Capture the cell that displays the provided text and extract its (x, y) central coordinate. 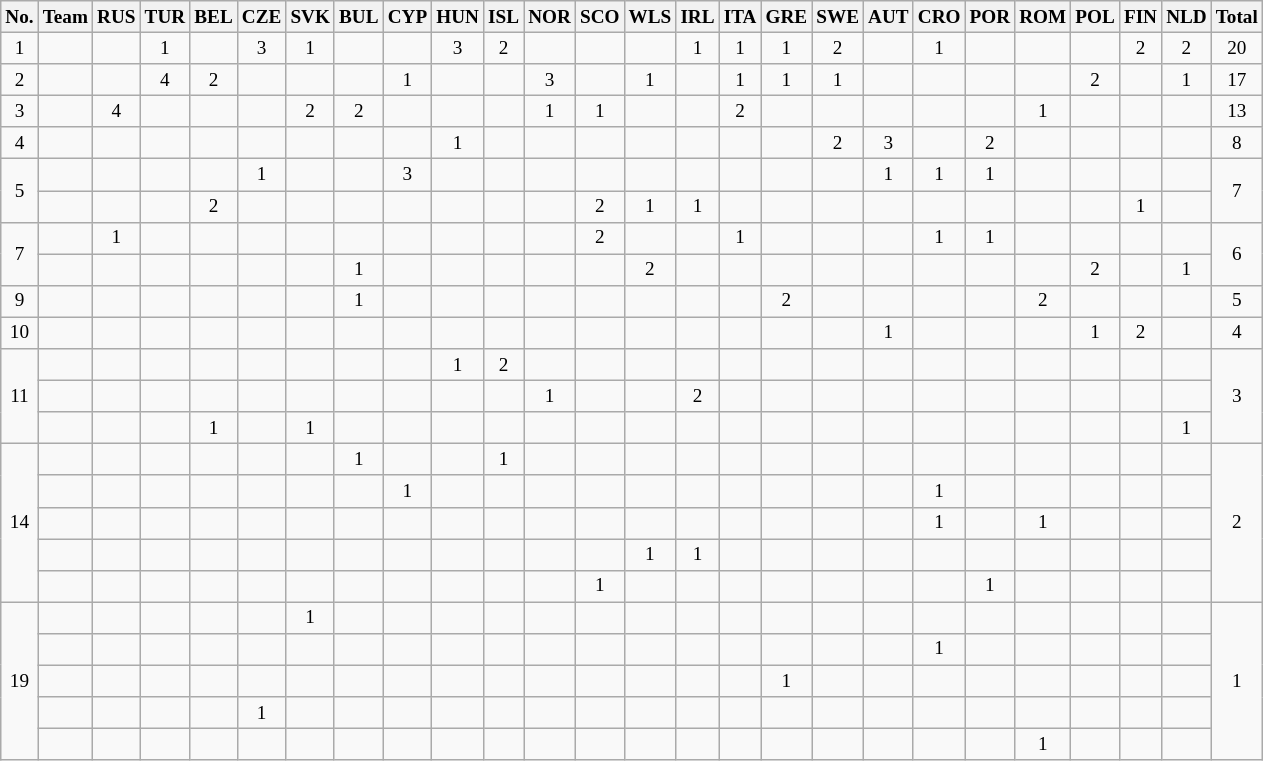
TUR (165, 17)
14 (20, 523)
WLS (650, 17)
FIN (1140, 17)
HUN (458, 17)
8 (1236, 143)
NLD (1187, 17)
BUL (358, 17)
AUT (889, 17)
9 (20, 301)
CZE (262, 17)
NOR (550, 17)
BEL (214, 17)
17 (1236, 80)
Team (65, 17)
ISL (503, 17)
CYP (408, 17)
19 (20, 681)
11 (20, 396)
RUS (116, 17)
GRE (786, 17)
ITA (740, 17)
No. (20, 17)
POR (990, 17)
IRL (698, 17)
13 (1236, 111)
6 (1236, 254)
POL (1096, 17)
ROM (1043, 17)
CRO (939, 17)
SVK (310, 17)
Total (1236, 17)
10 (20, 333)
SCO (600, 17)
SWE (838, 17)
20 (1236, 48)
